Scan for the cell matching the given text and deliver its (x, y) coordinate at center. 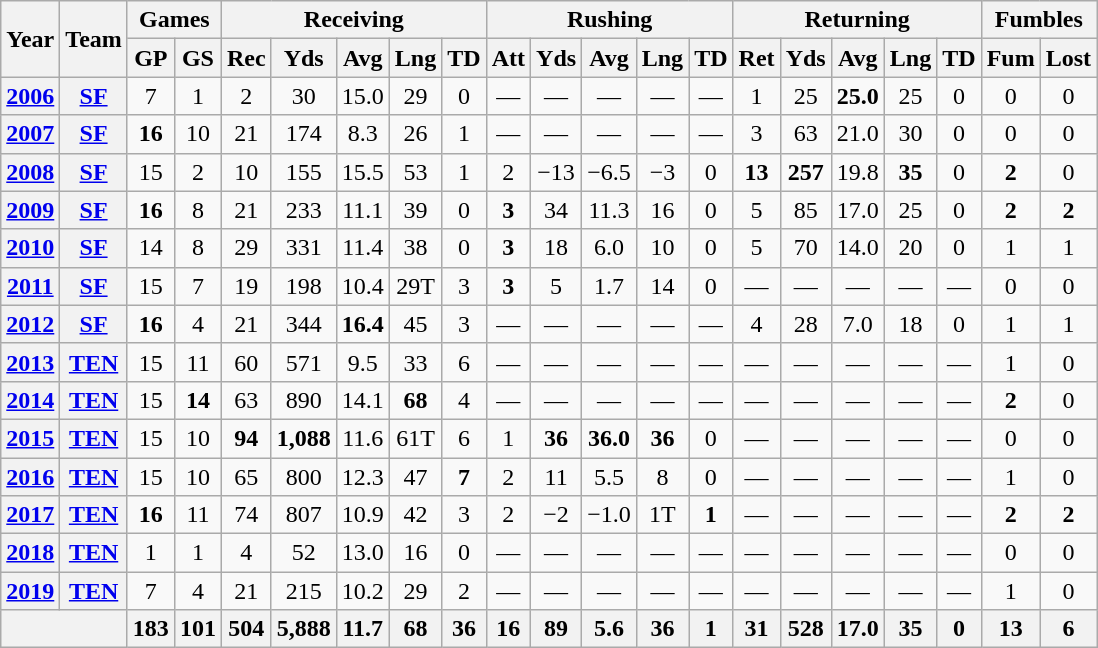
2012 (30, 324)
Returning (857, 20)
5.6 (610, 629)
331 (304, 248)
2011 (30, 286)
155 (304, 172)
GS (198, 58)
Year (30, 39)
39 (415, 210)
34 (556, 210)
94 (246, 438)
19.8 (858, 172)
42 (415, 515)
2008 (30, 172)
183 (150, 629)
16.4 (362, 324)
11.1 (362, 210)
65 (246, 477)
10.2 (362, 591)
2018 (30, 553)
571 (304, 362)
Team (94, 39)
2013 (30, 362)
6.0 (610, 248)
26 (415, 134)
Att (508, 58)
528 (806, 629)
47 (415, 477)
−3 (662, 172)
13.0 (362, 553)
15.0 (362, 96)
29T (415, 286)
5,888 (304, 629)
53 (415, 172)
1T (662, 515)
11.7 (362, 629)
85 (806, 210)
2006 (30, 96)
257 (806, 172)
Fumbles (1038, 20)
20 (910, 248)
−2 (556, 515)
21.0 (858, 134)
2010 (30, 248)
2009 (30, 210)
198 (304, 286)
−1.0 (610, 515)
233 (304, 210)
Lost (1068, 58)
60 (246, 362)
344 (304, 324)
−6.5 (610, 172)
14.0 (858, 248)
Rushing (610, 20)
2007 (30, 134)
28 (806, 324)
800 (304, 477)
19 (246, 286)
45 (415, 324)
33 (415, 362)
11.3 (610, 210)
15.5 (362, 172)
Games (174, 20)
2015 (30, 438)
31 (756, 629)
52 (304, 553)
36.0 (610, 438)
11.6 (362, 438)
504 (246, 629)
2016 (30, 477)
38 (415, 248)
9.5 (362, 362)
25.0 (858, 96)
174 (304, 134)
101 (198, 629)
Fum (1010, 58)
61T (415, 438)
14.1 (362, 400)
12.3 (362, 477)
Ret (756, 58)
−13 (556, 172)
5.5 (610, 477)
10.4 (362, 286)
1.7 (610, 286)
890 (304, 400)
70 (806, 248)
GP (150, 58)
89 (556, 629)
215 (304, 591)
74 (246, 515)
807 (304, 515)
2014 (30, 400)
7.0 (858, 324)
Rec (246, 58)
1,088 (304, 438)
8.3 (362, 134)
2017 (30, 515)
2019 (30, 591)
11.4 (362, 248)
10.9 (362, 515)
Receiving (354, 20)
